For the text-containing cell, return its midpoint in (X, Y) coordinate format. 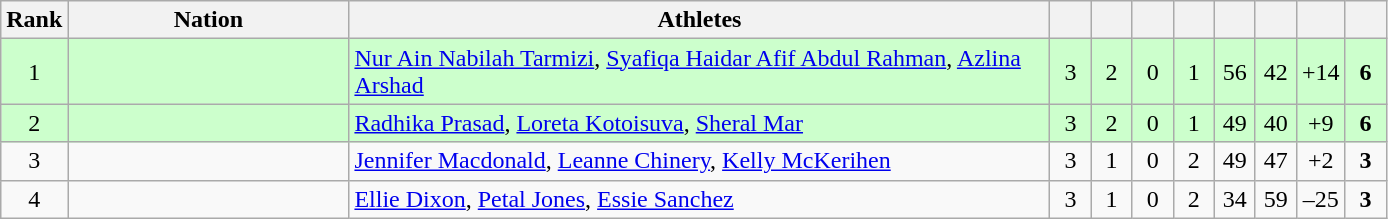
4 (34, 199)
Rank (34, 20)
+14 (1320, 72)
Athletes (700, 20)
Ellie Dixon, Petal Jones, Essie Sanchez (700, 199)
–25 (1320, 199)
47 (1276, 161)
Radhika Prasad, Loreta Kotoisuva, Sheral Mar (700, 123)
40 (1276, 123)
Nur Ain Nabilah Tarmizi, Syafiqa Haidar Afif Abdul Rahman, Azlina Arshad (700, 72)
42 (1276, 72)
59 (1276, 199)
56 (1234, 72)
Jennifer Macdonald, Leanne Chinery, Kelly McKerihen (700, 161)
Nation (208, 20)
+9 (1320, 123)
34 (1234, 199)
+2 (1320, 161)
